Identify which cell holds the provided text, then report its [x, y] central coordinate. 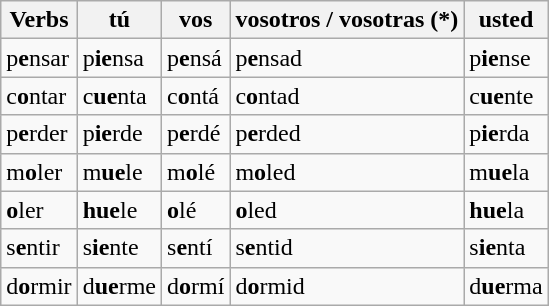
pensá [196, 58]
pensar [39, 58]
oled [347, 210]
Verbs [39, 20]
huela [506, 210]
contá [196, 96]
huele [119, 210]
muele [119, 172]
contar [39, 96]
muela [506, 172]
perdé [196, 134]
pensad [347, 58]
sentid [347, 248]
piensa [119, 58]
sentí [196, 248]
perder [39, 134]
perded [347, 134]
moled [347, 172]
dormí [196, 286]
pierde [119, 134]
piense [506, 58]
tú [119, 20]
vosotros / vosotras (*) [347, 20]
sentir [39, 248]
sienta [506, 248]
duerma [506, 286]
cuente [506, 96]
dormid [347, 286]
vos [196, 20]
cuenta [119, 96]
moler [39, 172]
contad [347, 96]
usted [506, 20]
duerme [119, 286]
olé [196, 210]
pierda [506, 134]
dormir [39, 286]
siente [119, 248]
molé [196, 172]
oler [39, 210]
